Search for the cell housing the specified text and yield its (x, y) center coordinate. 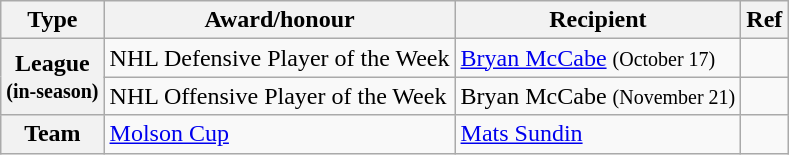
Ref (764, 20)
Team (52, 134)
Bryan McCabe (October 17) (598, 58)
Bryan McCabe (November 21) (598, 96)
Recipient (598, 20)
Mats Sundin (598, 134)
League(in-season) (52, 77)
NHL Offensive Player of the Week (280, 96)
Molson Cup (280, 134)
Type (52, 20)
Award/honour (280, 20)
NHL Defensive Player of the Week (280, 58)
